Detect which cell encompasses the target text, then output its (x, y) center coordinate. 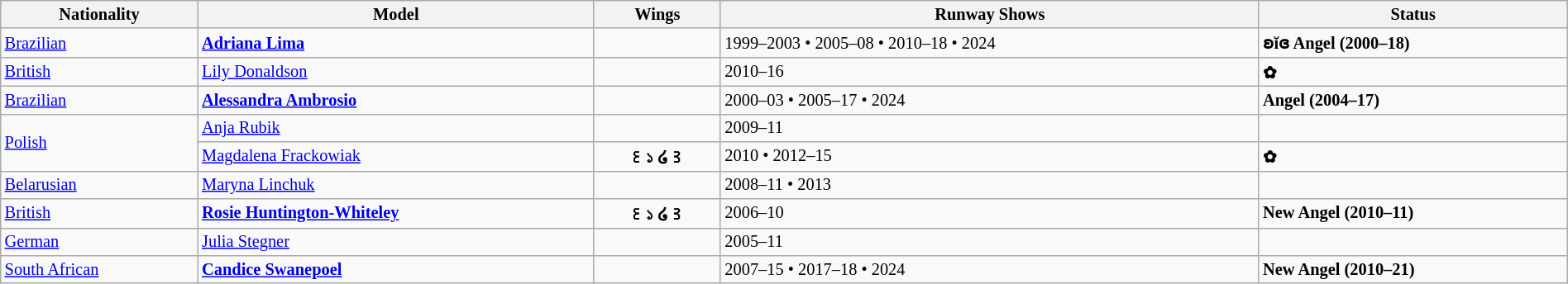
New Angel (2010–21) (1413, 269)
New Angel (2010–11) (1413, 213)
1999–2003 • 2005–08 • 2010–18 • 2024 (989, 43)
Maryna Linchuk (395, 185)
2008–11 • 2013 (989, 185)
2009–11 (989, 128)
German (99, 242)
Model (395, 14)
2010 • 2012–15 (989, 157)
Alessandra Ambrosio (395, 100)
Polish (99, 142)
Status (1413, 14)
2000–03 • 2005–17 • 2024 (989, 100)
Adriana Lima (395, 43)
Lily Donaldson (395, 71)
2006–10 (989, 213)
Angel (2004–17) (1413, 100)
Magdalena Frackowiak (395, 157)
Candice Swanepoel (395, 269)
South African (99, 269)
Nationality (99, 14)
ʚĭɞ Angel (2000–18) (1413, 43)
Wings (657, 14)
Anja Rubik (395, 128)
2010–16 (989, 71)
Rosie Huntington-Whiteley (395, 213)
Julia Stegner (395, 242)
Belarusian (99, 185)
2005–11 (989, 242)
Runway Shows (989, 14)
2007–15 • 2017–18 • 2024 (989, 269)
